Determine the (x, y) coordinate at the center of the cell enclosing the given text.  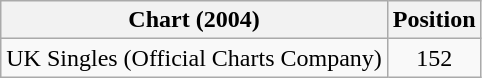
152 (434, 58)
Position (434, 20)
Chart (2004) (194, 20)
UK Singles (Official Charts Company) (194, 58)
